Extract the [X, Y] coordinate from the center of the cell holding the provided text.  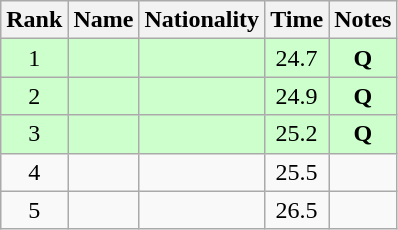
3 [34, 134]
Notes [363, 20]
2 [34, 96]
24.7 [297, 58]
26.5 [297, 210]
Rank [34, 20]
1 [34, 58]
Time [297, 20]
24.9 [297, 96]
Name [104, 20]
Nationality [202, 20]
4 [34, 172]
25.5 [297, 172]
5 [34, 210]
25.2 [297, 134]
